Detect which cell encompasses the target text, then output its (x, y) center coordinate. 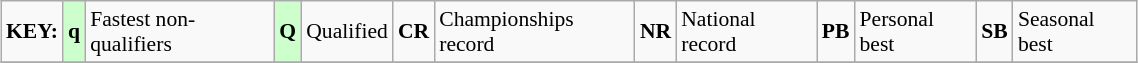
Championships record (534, 32)
SB (994, 32)
KEY: (32, 32)
Q (288, 32)
PB (836, 32)
NR (656, 32)
Qualified (347, 32)
CR (414, 32)
Seasonal best (1075, 32)
q (74, 32)
Personal best (916, 32)
National record (746, 32)
Fastest non-qualifiers (180, 32)
